Detect which cell encompasses the target text, then output its (X, Y) center coordinate. 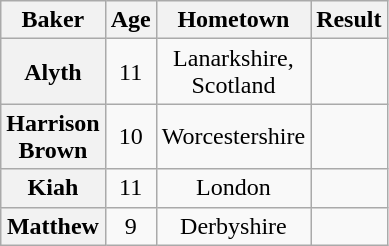
Derbyshire (233, 226)
10 (130, 136)
9 (130, 226)
Result (349, 20)
Matthew (53, 226)
Hometown (233, 20)
Alyth (53, 72)
London (233, 188)
HarrisonBrown (53, 136)
Age (130, 20)
Kiah (53, 188)
Baker (53, 20)
Lanarkshire,Scotland (233, 72)
Worcestershire (233, 136)
